Scan for the cell matching the given text and deliver its (X, Y) coordinate at center. 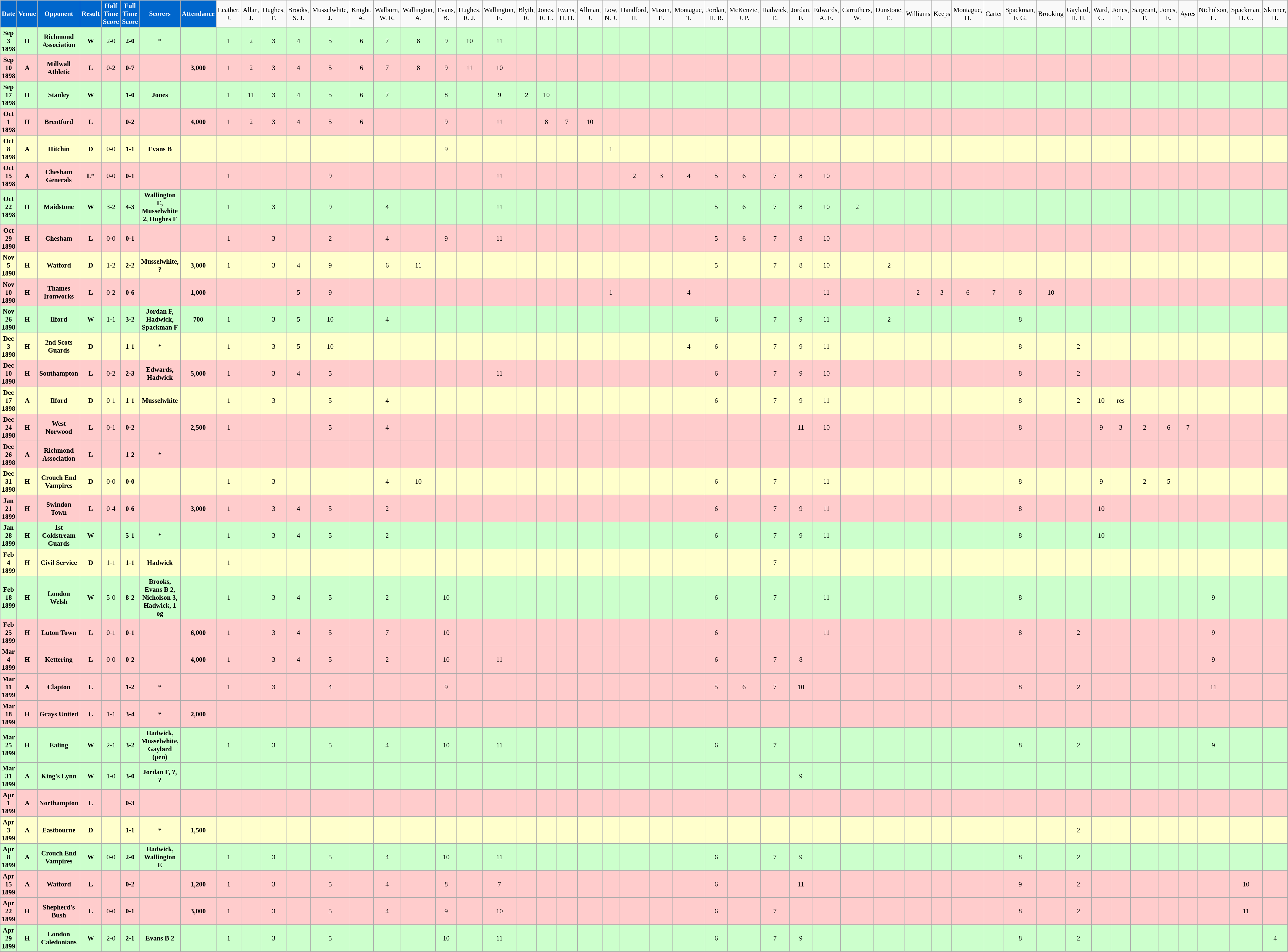
Result (91, 14)
Musselwhite, ? (160, 265)
Jones, E. (1169, 14)
2-3 (130, 374)
Oct 1 1898 (9, 122)
Dunstone, E. (889, 14)
L* (91, 176)
Hadwick, E. (775, 14)
Jordan, H. R. (716, 14)
Jordan F, ?, ? (160, 776)
Date (9, 14)
Sep 3 1898 (9, 41)
Jordan, F. (801, 14)
Venue (27, 14)
Mar 31 1899 (9, 776)
5,000 (198, 374)
Maidstone (59, 207)
West Norwood (59, 428)
1st Coldstream Guards (59, 536)
Southampton (59, 374)
Apr 8 1899 (9, 857)
Jones, T. (1121, 14)
Swindon Town (59, 509)
Dec 10 1898 (9, 374)
Apr 15 1899 (9, 884)
Apr 1 1899 (9, 803)
Shepherd's Bush (59, 911)
0-7 (130, 68)
3-0 (130, 776)
Oct 8 1898 (9, 149)
Low, N. J. (611, 14)
Sargeant, F. (1145, 14)
Montague, T. (689, 14)
Evans, H. H. (567, 14)
Carruthers, W. (857, 14)
Dec 3 1898 (9, 346)
Oct 22 1898 (9, 207)
Leather, J. (228, 14)
Nov 5 1898 (9, 265)
Hitchin (59, 149)
Sep 17 1898 (9, 95)
Montague, H. (968, 14)
Keeps (942, 14)
Feb 25 1899 (9, 633)
Allman, J. (590, 14)
McKenzie, J. P. (744, 14)
Northampton (59, 803)
Hadwick (160, 563)
Dec 31 1898 (9, 482)
Oct 29 1898 (9, 238)
Sep 10 1898 (9, 68)
Ayres (1188, 14)
Millwall Athletic (59, 68)
Mar 4 1899 (9, 660)
Jan 21 1899 (9, 509)
Clapton (59, 687)
Brooks, S. J. (298, 14)
Feb 4 1899 (9, 563)
0-3 (130, 803)
Ward, C. (1101, 14)
Scorers (160, 14)
Half Time Score (111, 14)
1,200 (198, 884)
London Caledonians (59, 938)
1,500 (198, 830)
Kettering (59, 660)
Evans, B. (446, 14)
Blyth, R. (527, 14)
Musselwhite, J. (330, 14)
Spackman, F. G. (1020, 14)
Luton Town (59, 633)
Dec 24 1898 (9, 428)
Brentford (59, 122)
Mar 25 1899 (9, 745)
Hughes, F. (274, 14)
Grays United (59, 714)
Hadwick, Wallington E (160, 857)
Knight, A. (362, 14)
Nov 10 1898 (9, 292)
Opponent (59, 14)
Wallington, E. (499, 14)
Ealing (59, 745)
Apr 29 1899 (9, 938)
1,000 (198, 292)
2,000 (198, 714)
Jan 28 1899 (9, 536)
Oct 15 1898 (9, 176)
Mar 18 1899 (9, 714)
4-3 (130, 207)
Jones, R. L. (547, 14)
Allan, J. (251, 14)
Thames Ironworks (59, 292)
2,500 (198, 428)
3-4 (130, 714)
Nov 26 1898 (9, 319)
6,000 (198, 633)
2nd Scots Guards (59, 346)
Brooks, Evans B 2, Nicholson 3, Hadwick, 1 og (160, 598)
Hughes, R. J. (470, 14)
Spackman, H. C. (1246, 14)
Feb 18 1899 (9, 598)
Chesham (59, 238)
Nicholson, L. (1213, 14)
London Welsh (59, 598)
Full Time Score (130, 14)
Evans B (160, 149)
Dec 26 1898 (9, 454)
Hadwick, Musselwhite, Gaylard (pen) (160, 745)
Edwards, A. E. (826, 14)
Eastbourne (59, 830)
Williams (918, 14)
Brooking (1051, 14)
Wallington E, Musselwhite 2, Hughes F (160, 207)
Walborn, W. R. (387, 14)
2-2 (130, 265)
Handford, H. (635, 14)
Skinner, H. (1275, 14)
Carter (994, 14)
Mason, E. (661, 14)
Apr 3 1899 (9, 830)
Jones (160, 95)
Evans B 2 (160, 938)
8-2 (130, 598)
Dec 17 1898 (9, 400)
King's Lynn (59, 776)
res (1121, 400)
Wallington, A. (419, 14)
Civil Service (59, 563)
Mar 11 1899 (9, 687)
0-4 (111, 509)
5-1 (130, 536)
5-0 (111, 598)
Jordan F, Hadwick, Spackman F (160, 319)
Gaylard, H. H. (1078, 14)
Chesham Generals (59, 176)
Edwards, Hadwick (160, 374)
Musselwhite (160, 400)
Attendance (198, 14)
700 (198, 319)
Stanley (59, 95)
Apr 22 1899 (9, 911)
